Return [x, y] of the center of cell containing provided text 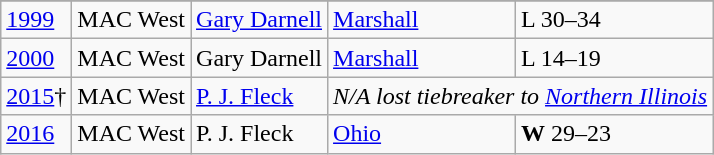
L 30–34 [614, 20]
2000 [36, 58]
N/A lost tiebreaker to Northern Illinois [520, 96]
L 14–19 [614, 58]
Ohio [422, 134]
1999 [36, 20]
W 29–23 [614, 134]
2016 [36, 134]
2015† [36, 96]
